Detect which cell encompasses the target text, then output its (x, y) center coordinate. 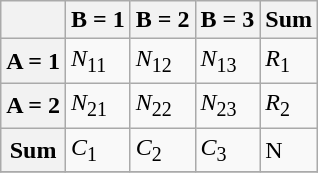
C1 (98, 150)
N13 (228, 61)
N12 (162, 61)
N11 (98, 61)
A = 1 (34, 61)
N (289, 150)
C3 (228, 150)
N22 (162, 105)
B = 3 (228, 20)
A = 2 (34, 105)
N23 (228, 105)
B = 1 (98, 20)
B = 2 (162, 20)
C2 (162, 150)
N21 (98, 105)
R2 (289, 105)
R1 (289, 61)
